Search for the cell housing the specified text and yield its (x, y) center coordinate. 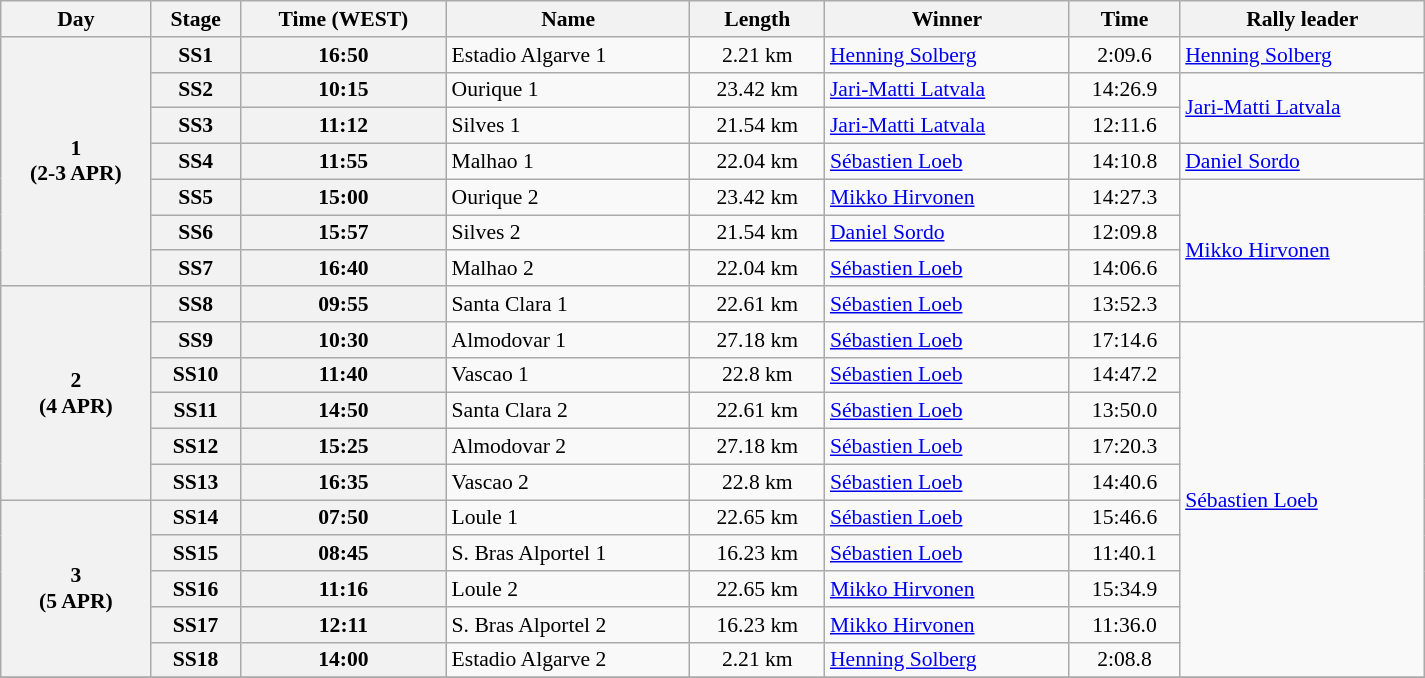
13:52.3 (1124, 304)
14:27.3 (1124, 197)
14:26.9 (1124, 90)
16:40 (343, 269)
Name (568, 19)
Rally leader (1302, 19)
2:09.6 (1124, 55)
SS6 (196, 233)
15:25 (343, 447)
11:40 (343, 375)
Vascao 2 (568, 482)
SS12 (196, 447)
Silves 2 (568, 233)
14:06.6 (1124, 269)
08:45 (343, 554)
17:14.6 (1124, 340)
17:20.3 (1124, 447)
3(5 APR) (76, 589)
SS11 (196, 411)
SS4 (196, 162)
Estadio Algarve 1 (568, 55)
Santa Clara 1 (568, 304)
15:00 (343, 197)
SS9 (196, 340)
Vascao 1 (568, 375)
13:50.0 (1124, 411)
14:10.8 (1124, 162)
14:40.6 (1124, 482)
11:40.1 (1124, 554)
Malhao 2 (568, 269)
Length (758, 19)
12:11 (343, 625)
Malhao 1 (568, 162)
11:36.0 (1124, 625)
Time (1124, 19)
15:46.6 (1124, 518)
SS16 (196, 589)
11:16 (343, 589)
Estadio Algarve 2 (568, 660)
Time (WEST) (343, 19)
SS7 (196, 269)
15:57 (343, 233)
14:47.2 (1124, 375)
14:00 (343, 660)
SS15 (196, 554)
Almodovar 1 (568, 340)
Santa Clara 2 (568, 411)
Loule 1 (568, 518)
12:09.8 (1124, 233)
16:50 (343, 55)
Winner (947, 19)
2(4 APR) (76, 393)
SS14 (196, 518)
2:08.8 (1124, 660)
Almodovar 2 (568, 447)
10:15 (343, 90)
SS5 (196, 197)
14:50 (343, 411)
16:35 (343, 482)
15:34.9 (1124, 589)
S. Bras Alportel 2 (568, 625)
Day (76, 19)
SS10 (196, 375)
SS13 (196, 482)
09:55 (343, 304)
12:11.6 (1124, 126)
10:30 (343, 340)
11:55 (343, 162)
Ourique 2 (568, 197)
SS1 (196, 55)
11:12 (343, 126)
SS8 (196, 304)
Silves 1 (568, 126)
SS3 (196, 126)
07:50 (343, 518)
Stage (196, 19)
Ourique 1 (568, 90)
1(2-3 APR) (76, 162)
S. Bras Alportel 1 (568, 554)
SS18 (196, 660)
SS17 (196, 625)
SS2 (196, 90)
Loule 2 (568, 589)
